Locate the cell with the specified text and output its (x, y) center coordinate. 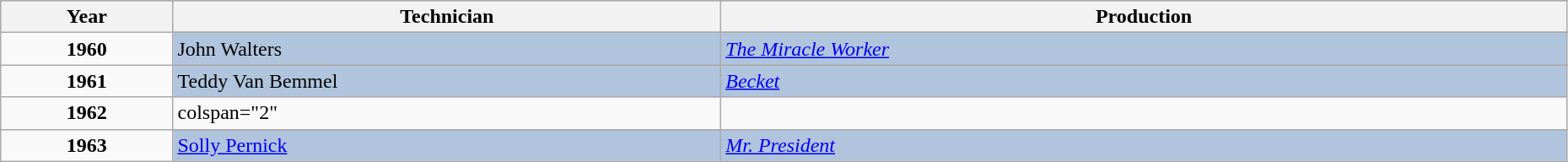
1960 (87, 49)
1962 (87, 113)
Solly Pernick (447, 145)
Teddy Van Bemmel (447, 81)
Becket (1144, 81)
Technician (447, 17)
colspan="2" (447, 113)
1961 (87, 81)
1963 (87, 145)
Mr. President (1144, 145)
Year (87, 17)
Production (1144, 17)
John Walters (447, 49)
The Miracle Worker (1144, 49)
